Detect which cell encompasses the target text, then output its (x, y) center coordinate. 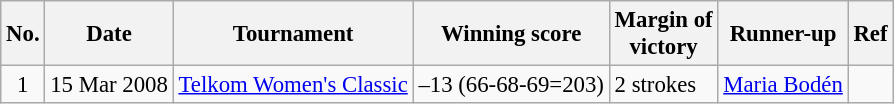
Ref (870, 34)
Winning score (511, 34)
No. (23, 34)
1 (23, 85)
Tournament (293, 34)
Maria Bodén (783, 85)
15 Mar 2008 (109, 85)
2 strokes (664, 85)
Date (109, 34)
Runner-up (783, 34)
Telkom Women's Classic (293, 85)
–13 (66-68-69=203) (511, 85)
Margin ofvictory (664, 34)
